Pinpoint the cell where the given text exists, returning its [X, Y] midpoint coordinate. 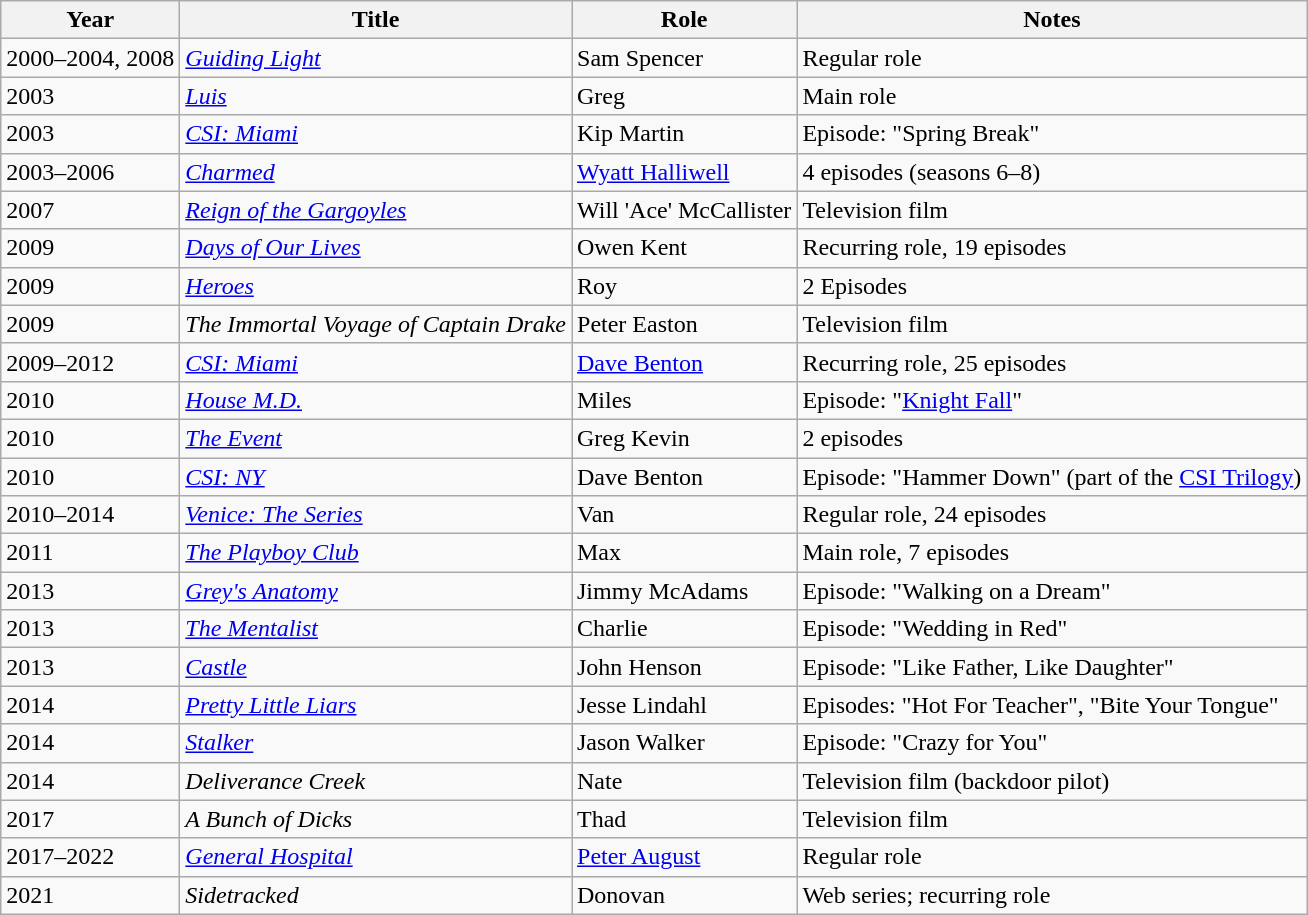
2 episodes [1052, 438]
2017–2022 [90, 857]
Donovan [684, 895]
Jesse Lindahl [684, 705]
Miles [684, 400]
Notes [1052, 20]
Jason Walker [684, 743]
Television film (backdoor pilot) [1052, 781]
John Henson [684, 667]
Charmed [376, 172]
Episode: "Spring Break" [1052, 134]
Peter August [684, 857]
A Bunch of Dicks [376, 819]
Nate [684, 781]
Greg [684, 96]
Days of Our Lives [376, 248]
Guiding Light [376, 58]
CSI: NY [376, 477]
Van [684, 515]
2000–2004, 2008 [90, 58]
Regular role, 24 episodes [1052, 515]
Episode: "Like Father, Like Daughter" [1052, 667]
Episodes: "Hot For Teacher", "Bite Your Tongue" [1052, 705]
Heroes [376, 286]
Greg Kevin [684, 438]
Main role [1052, 96]
The Mentalist [376, 629]
Main role, 7 episodes [1052, 553]
Episode: "Knight Fall" [1052, 400]
Sidetracked [376, 895]
The Immortal Voyage of Captain Drake [376, 324]
Kip Martin [684, 134]
Sam Spencer [684, 58]
2007 [90, 210]
Will 'Ace' McCallister [684, 210]
Thad [684, 819]
Episode: "Crazy for You" [1052, 743]
The Playboy Club [376, 553]
Year [90, 20]
Peter Easton [684, 324]
2010–2014 [90, 515]
Web series; recurring role [1052, 895]
Grey's Anatomy [376, 591]
Episode: "Walking on a Dream" [1052, 591]
2009–2012 [90, 362]
4 episodes (seasons 6–8) [1052, 172]
2011 [90, 553]
Max [684, 553]
Venice: The Series [376, 515]
2003–2006 [90, 172]
Owen Kent [684, 248]
Stalker [376, 743]
Charlie [684, 629]
Episode: "Wedding in Red" [1052, 629]
Luis [376, 96]
2 Episodes [1052, 286]
2021 [90, 895]
Pretty Little Liars [376, 705]
General Hospital [376, 857]
Wyatt Halliwell [684, 172]
Deliverance Creek [376, 781]
House M.D. [376, 400]
2017 [90, 819]
Recurring role, 19 episodes [1052, 248]
Castle [376, 667]
Recurring role, 25 episodes [1052, 362]
Role [684, 20]
Roy [684, 286]
The Event [376, 438]
Title [376, 20]
Episode: "Hammer Down" (part of the CSI Trilogy) [1052, 477]
Jimmy McAdams [684, 591]
Reign of the Gargoyles [376, 210]
